Pinpoint the cell where the given text exists, returning its [X, Y] midpoint coordinate. 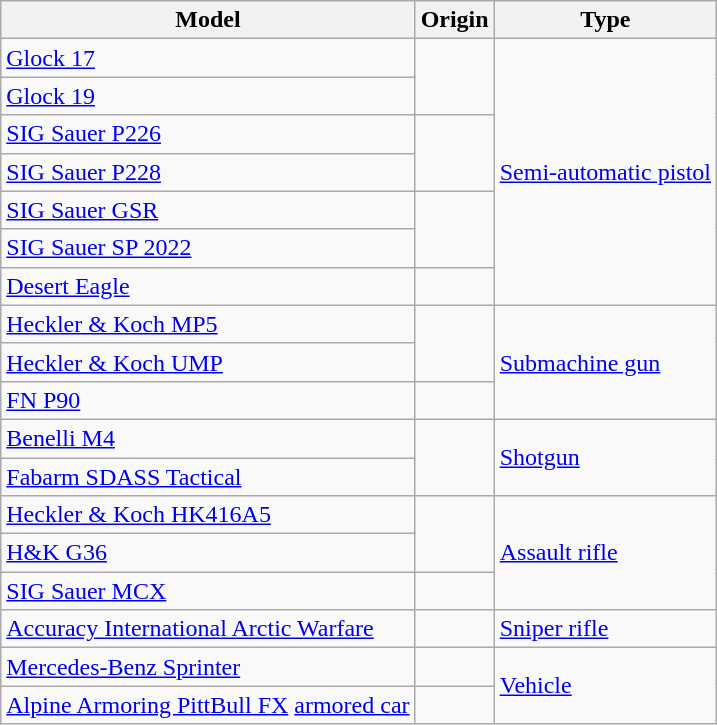
Mercedes-Benz Sprinter [208, 667]
Accuracy International Arctic Warfare [208, 629]
Benelli M4 [208, 438]
SIG Sauer MCX [208, 591]
Submachine gun [605, 362]
Shotgun [605, 457]
Assault rifle [605, 553]
Glock 19 [208, 96]
SIG Sauer P226 [208, 134]
Origin [454, 20]
Semi-automatic pistol [605, 172]
FN P90 [208, 400]
Sniper rifle [605, 629]
Heckler & Koch UMP [208, 362]
Desert Eagle [208, 286]
Fabarm SDASS Tactical [208, 477]
H&K G36 [208, 553]
SIG Sauer GSR [208, 210]
Type [605, 20]
Vehicle [605, 686]
Model [208, 20]
SIG Sauer P228 [208, 172]
Heckler & Koch MP5 [208, 324]
Heckler & Koch HK416A5 [208, 515]
Alpine Armoring PittBull FX armored car [208, 705]
SIG Sauer SP 2022 [208, 248]
Glock 17 [208, 58]
